Return the (x, y) coordinate for the center point of the cell that contains the specified text.  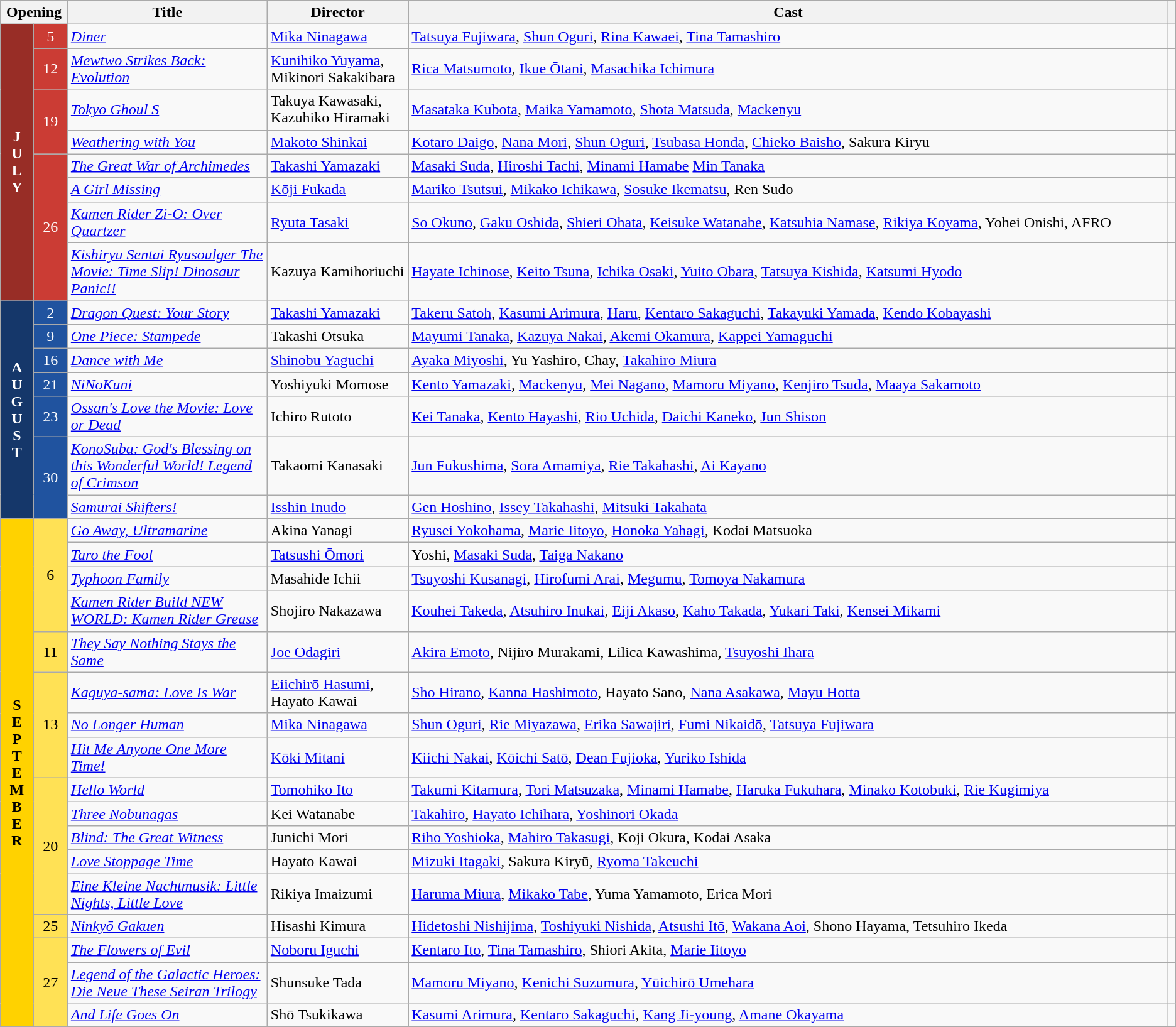
Riho Yoshioka, Mahiro Takasugi, Koji Okura, Kodai Asaka (788, 837)
Shojiro Nakazawa (337, 611)
Go Away, Ultramarine (167, 531)
Takaomi Kanasaki (337, 466)
Ayaka Miyoshi, Yu Yashiro, Chay, Takahiro Miura (788, 360)
Diner (167, 36)
Kouhei Takeda, Atsuhiro Inukai, Eiji Akaso, Kaho Takada, Yukari Taki, Kensei Mikami (788, 611)
6 (50, 575)
Ossan's Love the Movie: Love or Dead (167, 417)
KonoSuba: God's Blessing on this Wonderful World! Legend of Crimson (167, 466)
Samurai Shifters! (167, 507)
Ryusei Yokohama, Marie Iitoyo, Honoka Yahagi, Kodai Matsuoka (788, 531)
11 (50, 652)
Masahide Ichii (337, 579)
Cast (788, 13)
21 (50, 384)
Takuya Kawasaki, Kazuhiko Hiramaki (337, 109)
Akira Emoto, Nijiro Murakami, Lilica Kawashima, Tsuyoshi Ihara (788, 652)
30 (50, 478)
23 (50, 417)
Yoshiyuki Momose (337, 384)
Shinobu Yaguchi (337, 360)
JULY (17, 163)
Tatsuya Fujiwara, Shun Oguri, Rina Kawaei, Tina Tamashiro (788, 36)
Love Stoppage Time (167, 861)
Mewtwo Strikes Back: Evolution (167, 69)
Mizuki Itagaki, Sakura Kiryū, Ryoma Takeuchi (788, 861)
Joe Odagiri (337, 652)
Mamoru Miyano, Kenichi Suzumura, Yūichirō Umehara (788, 982)
Ichiro Rutoto (337, 417)
A Girl Missing (167, 190)
Eine Kleine Nachtmusik: Little Nights, Little Love (167, 893)
Kaguya-sama: Love Is War (167, 692)
25 (50, 926)
Rica Matsumoto, Ikue Ōtani, Masachika Ichimura (788, 69)
16 (50, 360)
Rikiya Imaizumi (337, 893)
Kōki Mitani (337, 758)
Taro the Fool (167, 555)
Shō Tsukikawa (337, 1015)
Tomohiko Ito (337, 790)
9 (50, 336)
Ninkyō Gakuen (167, 926)
Akina Yanagi (337, 531)
Junichi Mori (337, 837)
Legend of the Galactic Heroes: Die Neue These Seiran Trilogy (167, 982)
Kasumi Arimura, Kentaro Sakaguchi, Kang Ji-young, Amane Okayama (788, 1015)
Kei Tanaka, Kento Hayashi, Rio Uchida, Daichi Kaneko, Jun Shison (788, 417)
Dance with Me (167, 360)
Kotaro Daigo, Nana Mori, Shun Oguri, Tsubasa Honda, Chieko Baisho, Sakura Kiryu (788, 142)
Hayate Ichinose, Keito Tsuna, Ichika Osaki, Yuito Obara, Tatsuya Kishida, Katsumi Hyodo (788, 271)
Ryuta Tasaki (337, 222)
Dragon Quest: Your Story (167, 312)
12 (50, 69)
Takumi Kitamura, Tori Matsuzaka, Minami Hamabe, Haruka Fukuhara, Minako Kotobuki, Rie Kugimiya (788, 790)
Masaki Suda, Hiroshi Tachi, Minami Hamabe Min Tanaka (788, 166)
Masataka Kubota, Maika Yamamoto, Shota Matsuda, Mackenyu (788, 109)
They Say Nothing Stays the Same (167, 652)
Hello World (167, 790)
27 (50, 982)
Kamen Rider Zi-O: Over Quartzer (167, 222)
The Great War of Archimedes (167, 166)
Director (337, 13)
26 (50, 227)
Yoshi, Masaki Suda, Taiga Nakano (788, 555)
Takeru Satoh, Kasumi Arimura, Haru, Kentaro Sakaguchi, Takayuki Yamada, Kendo Kobayashi (788, 312)
Blind: The Great Witness (167, 837)
Takahiro, Hayato Ichihara, Yoshinori Okada (788, 813)
So Okuno, Gaku Oshida, Shieri Ohata, Keisuke Watanabe, Katsuhia Namase, Rikiya Koyama, Yohei Onishi, AFRO (788, 222)
Kei Watanabe (337, 813)
13 (50, 725)
Eiichirō Hasumi, Hayato Kawai (337, 692)
Title (167, 13)
Three Nobunagas (167, 813)
AUGUST (17, 410)
One Piece: Stampede (167, 336)
And Life Goes On (167, 1015)
Kishiryu Sentai Ryusoulger The Movie: Time Slip! Dinosaur Panic!! (167, 271)
Tokyo Ghoul S (167, 109)
Takashi Otsuka (337, 336)
Jun Fukushima, Sora Amamiya, Rie Takahashi, Ai Kayano (788, 466)
Haruma Miura, Mikako Tabe, Yuma Yamamoto, Erica Mori (788, 893)
Hayato Kawai (337, 861)
Kentaro Ito, Tina Tamashiro, Shiori Akita, Marie Iitoyo (788, 950)
Mayumi Tanaka, Kazuya Nakai, Akemi Okamura, Kappei Yamaguchi (788, 336)
Hit Me Anyone One More Time! (167, 758)
Mariko Tsutsui, Mikako Ichikawa, Sosuke Ikematsu, Ren Sudo (788, 190)
Typhoon Family (167, 579)
Kento Yamazaki, Mackenyu, Mei Nagano, Mamoru Miyano, Kenjiro Tsuda, Maaya Sakamoto (788, 384)
Sho Hirano, Kanna Hashimoto, Hayato Sano, Nana Asakawa, Mayu Hotta (788, 692)
No Longer Human (167, 725)
Noboru Iguchi (337, 950)
Tsuyoshi Kusanagi, Hirofumi Arai, Megumu, Tomoya Nakamura (788, 579)
Kiichi Nakai, Kōichi Satō, Dean Fujioka, Yuriko Ishida (788, 758)
Hidetoshi Nishijima, Toshiyuki Nishida, Atsushi Itō, Wakana Aoi, Shono Hayama, Tetsuhiro Ikeda (788, 926)
SEPTEMBER (17, 773)
5 (50, 36)
Shun Oguri, Rie Miyazawa, Erika Sawajiri, Fumi Nikaidō, Tatsuya Fujiwara (788, 725)
Kamen Rider Build NEW WORLD: Kamen Rider Grease (167, 611)
Tatsushi Ōmori (337, 555)
The Flowers of Evil (167, 950)
2 (50, 312)
Makoto Shinkai (337, 142)
Weathering with You (167, 142)
Opening (34, 13)
Kōji Fukada (337, 190)
20 (50, 845)
Hisashi Kimura (337, 926)
Shunsuke Tada (337, 982)
Kunihiko Yuyama, Mikinori Sakakibara (337, 69)
Gen Hoshino, Issey Takahashi, Mitsuki Takahata (788, 507)
19 (50, 122)
Isshin Inudo (337, 507)
Kazuya Kamihoriuchi (337, 271)
NiNoKuni (167, 384)
